Scan for the cell matching the given text and deliver its (X, Y) coordinate at center. 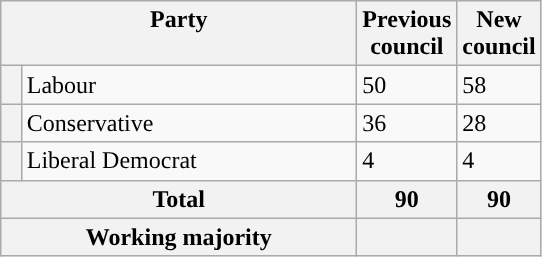
36 (407, 123)
New council (499, 34)
Liberal Democrat (189, 161)
Conservative (189, 123)
Total (179, 199)
58 (499, 85)
Previous council (407, 34)
Party (179, 34)
50 (407, 85)
Labour (189, 85)
Working majority (179, 237)
28 (499, 123)
